Return [x, y] of the center of cell containing provided text 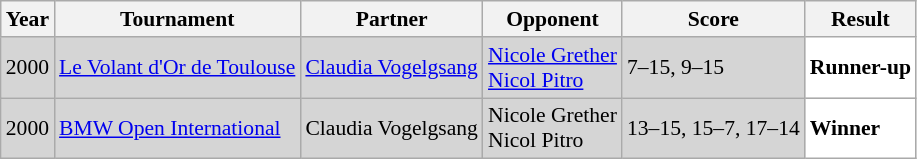
Year [28, 19]
Tournament [177, 19]
Winner [860, 128]
Partner [392, 19]
13–15, 15–7, 17–14 [714, 128]
Runner-up [860, 68]
7–15, 9–15 [714, 68]
BMW Open International [177, 128]
Score [714, 19]
Le Volant d'Or de Toulouse [177, 68]
Opponent [552, 19]
Result [860, 19]
